From the cell containing the given text, extract its center point as [X, Y] coordinate. 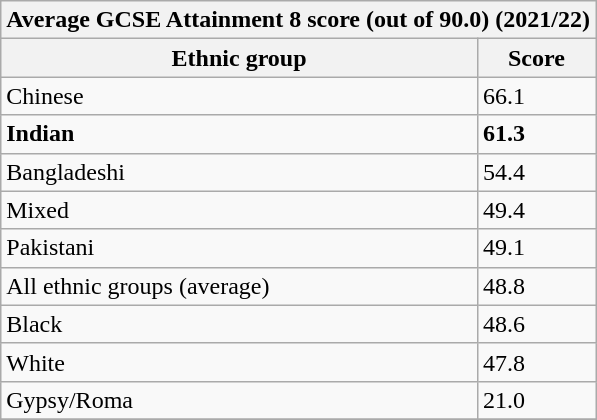
Chinese [240, 96]
Black [240, 324]
Mixed [240, 210]
21.0 [536, 400]
Pakistani [240, 248]
White [240, 362]
Score [536, 58]
49.1 [536, 248]
61.3 [536, 134]
Average GCSE Attainment 8 score (out of 90.0) (2021/22) [298, 20]
48.8 [536, 286]
Gypsy/Roma [240, 400]
48.6 [536, 324]
Bangladeshi [240, 172]
Ethnic group [240, 58]
All ethnic groups (average) [240, 286]
47.8 [536, 362]
49.4 [536, 210]
54.4 [536, 172]
66.1 [536, 96]
Indian [240, 134]
